Identify which cell holds the provided text, then report its [x, y] central coordinate. 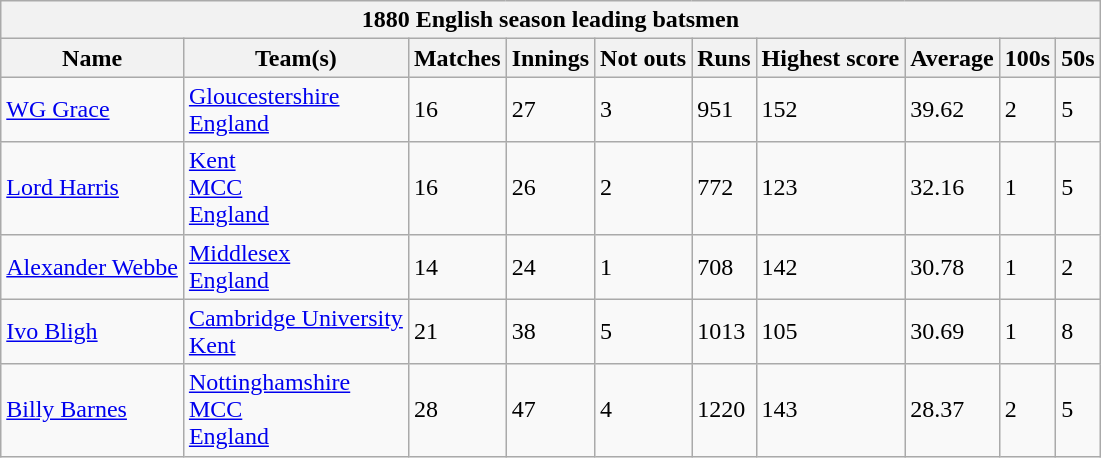
Billy Barnes [92, 410]
47 [550, 410]
26 [550, 188]
Cambridge UniversityKent [296, 332]
24 [550, 266]
Matches [457, 58]
14 [457, 266]
39.62 [952, 110]
28.37 [952, 410]
Ivo Bligh [92, 332]
142 [830, 266]
123 [830, 188]
143 [830, 410]
1220 [724, 410]
3 [644, 110]
4 [644, 410]
KentMCCEngland [296, 188]
Team(s) [296, 58]
951 [724, 110]
105 [830, 332]
NottinghamshireMCCEngland [296, 410]
708 [724, 266]
Highest score [830, 58]
30.78 [952, 266]
772 [724, 188]
27 [550, 110]
1880 English season leading batsmen [550, 20]
Runs [724, 58]
WG Grace [92, 110]
Alexander Webbe [92, 266]
100s [1027, 58]
30.69 [952, 332]
21 [457, 332]
1013 [724, 332]
28 [457, 410]
Lord Harris [92, 188]
8 [1078, 332]
Name [92, 58]
MiddlesexEngland [296, 266]
50s [1078, 58]
Not outs [644, 58]
GloucestershireEngland [296, 110]
32.16 [952, 188]
Innings [550, 58]
Average [952, 58]
38 [550, 332]
152 [830, 110]
